Extract the (X, Y) coordinate from the center of the cell holding the provided text.  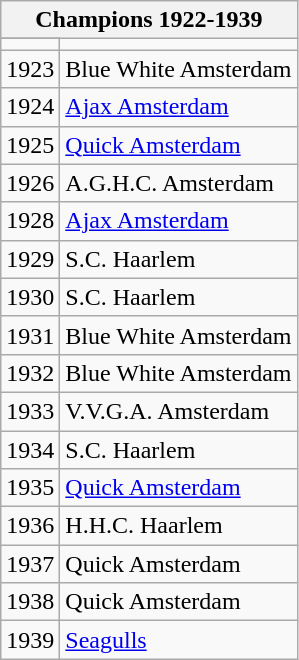
H.H.C. Haarlem (178, 526)
A.G.H.C. Amsterdam (178, 183)
1933 (30, 411)
1926 (30, 183)
1938 (30, 602)
1934 (30, 449)
1923 (30, 69)
1929 (30, 259)
1935 (30, 488)
Seagulls (178, 640)
1936 (30, 526)
1924 (30, 107)
1939 (30, 640)
V.V.G.A. Amsterdam (178, 411)
1928 (30, 221)
1925 (30, 145)
Champions 1922-1939 (149, 20)
1932 (30, 373)
1931 (30, 335)
1930 (30, 297)
1937 (30, 564)
